Return [X, Y] of the center of cell containing provided text 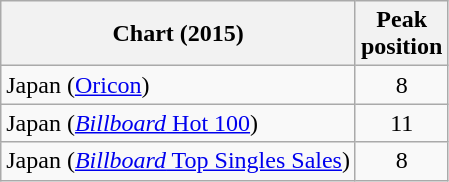
Japan (Billboard Top Singles Sales) [178, 161]
Japan (Billboard Hot 100) [178, 123]
Peakposition [401, 34]
11 [401, 123]
Chart (2015) [178, 34]
Japan (Oricon) [178, 85]
